Locate the cell with the specified text and output its [x, y] center coordinate. 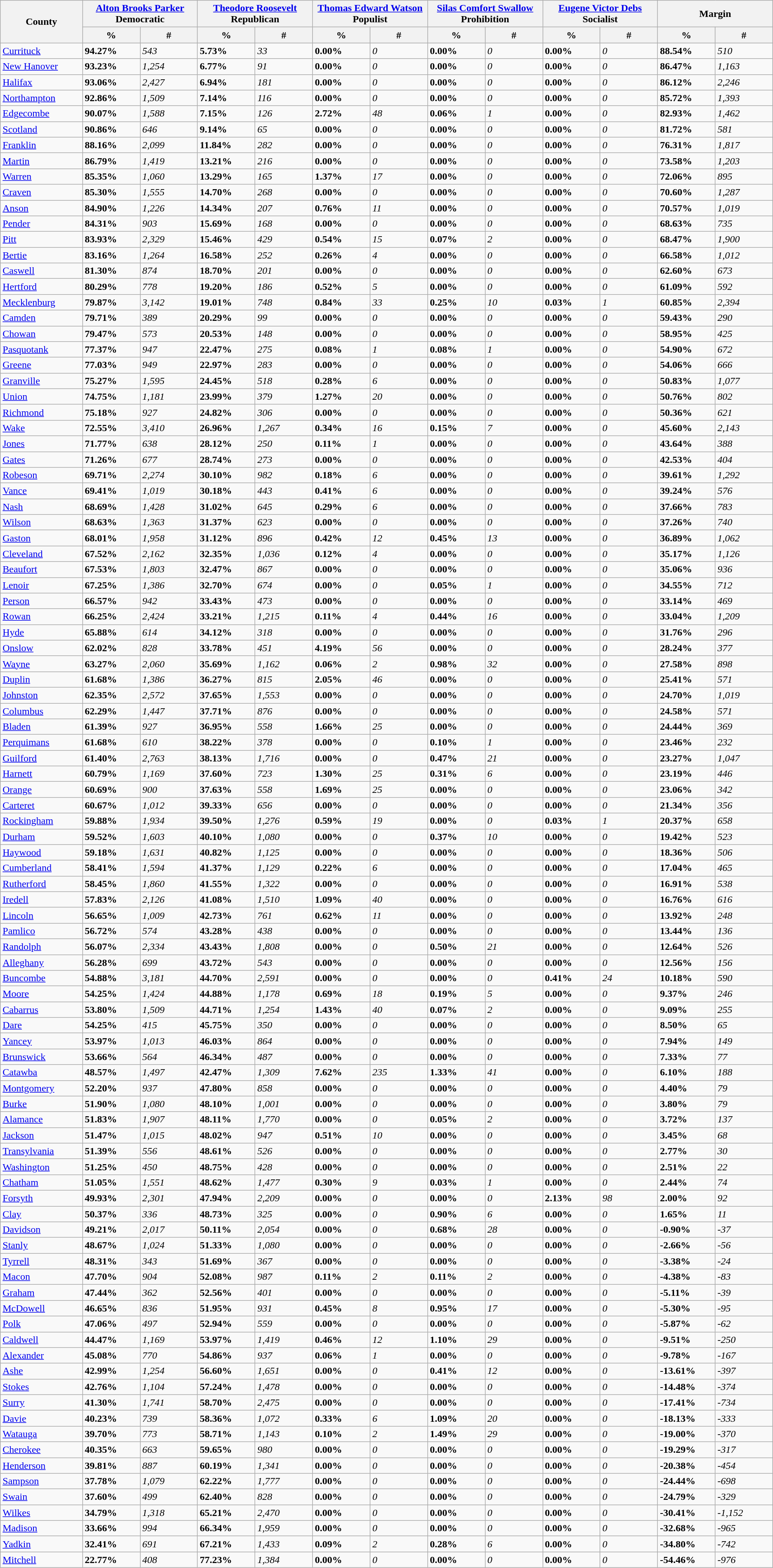
47.70% [111, 1277]
8 [399, 1308]
1,588 [168, 114]
1,226 [168, 208]
616 [744, 899]
38.13% [226, 758]
1,424 [168, 994]
58.41% [111, 868]
81.72% [686, 129]
-30.41% [686, 1513]
836 [168, 1308]
1,009 [168, 915]
32.70% [226, 585]
16.58% [226, 255]
1,209 [744, 617]
37.65% [226, 695]
23.19% [686, 774]
46.65% [111, 1308]
Henderson [41, 1466]
18.70% [226, 271]
Davidson [41, 1230]
45.75% [226, 1025]
67.25% [111, 585]
Person [41, 601]
1,631 [168, 852]
54.86% [226, 1355]
2,017 [168, 1230]
802 [744, 396]
Gates [41, 460]
85.72% [686, 98]
Polk [41, 1324]
Johnston [41, 695]
McDowell [41, 1308]
2,591 [284, 978]
Yadkin [41, 1544]
-56 [744, 1245]
2,470 [284, 1513]
895 [744, 176]
Alamance [41, 1120]
21.34% [686, 805]
91 [284, 66]
41.30% [111, 1402]
30.10% [226, 475]
1,393 [744, 98]
0.31% [456, 774]
-54.46% [686, 1560]
1,015 [168, 1135]
900 [168, 790]
24.44% [686, 727]
677 [168, 460]
165 [284, 176]
1,860 [168, 884]
22 [744, 1167]
59.65% [226, 1449]
81.30% [111, 271]
896 [284, 538]
Currituck [41, 51]
Thomas Edward WatsonPopulist [370, 14]
61.39% [111, 727]
186 [284, 287]
Transylvania [41, 1151]
1,959 [284, 1528]
19.20% [226, 287]
290 [744, 318]
74.75% [111, 396]
610 [168, 742]
250 [284, 444]
58.71% [226, 1434]
268 [284, 192]
-5.11% [686, 1293]
39.70% [111, 1434]
41.37% [226, 868]
22.47% [226, 349]
350 [284, 1025]
37.63% [226, 790]
Mitchell [41, 1560]
39.81% [111, 1466]
465 [744, 868]
77.03% [111, 365]
1,322 [284, 884]
Buncombe [41, 978]
621 [744, 412]
Orange [41, 790]
40.23% [111, 1418]
510 [744, 51]
538 [744, 884]
73.58% [686, 161]
623 [284, 522]
33.04% [686, 617]
92.86% [111, 98]
Richmond [41, 412]
0.22% [341, 868]
-5.30% [686, 1308]
Cleveland [41, 554]
3,181 [168, 978]
77 [744, 1057]
887 [168, 1466]
1,777 [284, 1481]
15.46% [226, 240]
67.52% [111, 554]
4.40% [686, 1088]
404 [744, 460]
-2.66% [686, 1245]
62.60% [686, 271]
43.72% [226, 963]
19.01% [226, 302]
379 [284, 396]
62.40% [226, 1497]
1,594 [168, 868]
904 [168, 1277]
22.77% [111, 1560]
-329 [744, 1497]
-34.80% [686, 1544]
0.59% [341, 821]
-20.38% [686, 1466]
Surry [41, 1402]
New Hanover [41, 66]
1,024 [168, 1245]
1,264 [168, 255]
Union [41, 396]
987 [284, 1277]
42.47% [226, 1072]
15.69% [226, 224]
51.69% [226, 1261]
79.87% [111, 302]
54.90% [686, 349]
7.14% [226, 98]
1,047 [744, 758]
7 [514, 428]
13.92% [686, 915]
72.55% [111, 428]
6.77% [226, 66]
638 [168, 444]
50.11% [226, 1230]
415 [168, 1025]
1.10% [456, 1340]
0.76% [341, 208]
53.80% [111, 1010]
Iredell [41, 899]
0.30% [341, 1182]
30.18% [226, 491]
42.76% [111, 1387]
52.94% [226, 1324]
1,203 [744, 161]
68.69% [111, 507]
23.27% [686, 758]
2.05% [341, 679]
34.12% [226, 632]
666 [744, 365]
0.26% [341, 255]
77.37% [111, 349]
Dare [41, 1025]
898 [744, 664]
1,716 [284, 758]
645 [284, 507]
Columbus [41, 711]
1,013 [168, 1041]
12.56% [686, 963]
982 [284, 475]
739 [168, 1418]
Cherokee [41, 1449]
7.94% [686, 1041]
17.04% [686, 868]
Graham [41, 1293]
24.82% [226, 412]
1,510 [284, 899]
656 [284, 805]
24 [628, 978]
28.74% [226, 460]
0.84% [341, 302]
136 [744, 931]
70.57% [686, 208]
Pender [41, 224]
248 [744, 915]
336 [168, 1214]
691 [168, 1544]
282 [284, 145]
-3.38% [686, 1261]
867 [284, 569]
188 [744, 1072]
Onslow [41, 648]
Randolph [41, 946]
Pitt [41, 240]
Wake [41, 428]
37.66% [686, 507]
2.44% [686, 1182]
51.83% [111, 1120]
56.07% [111, 946]
-965 [744, 1528]
37.26% [686, 522]
99 [284, 318]
Hyde [41, 632]
1,267 [284, 428]
39.61% [686, 475]
22.97% [226, 365]
858 [284, 1088]
Franklin [41, 145]
Vance [41, 491]
1.30% [341, 774]
45.08% [111, 1355]
94.27% [111, 51]
Caldwell [41, 1340]
2,763 [168, 758]
51.05% [111, 1182]
38.22% [226, 742]
1,162 [284, 664]
69.71% [111, 475]
48 [399, 114]
232 [744, 742]
-19.00% [686, 1434]
Bladen [41, 727]
20.29% [226, 318]
1.49% [456, 1434]
75.27% [111, 381]
9.37% [686, 994]
Edgecombe [41, 114]
65.88% [111, 632]
15 [399, 240]
283 [284, 365]
408 [168, 1560]
47.80% [226, 1088]
770 [168, 1355]
Stokes [41, 1387]
Clay [41, 1214]
54.06% [686, 365]
576 [744, 491]
11.84% [226, 145]
34.79% [111, 1513]
2,329 [168, 240]
-5.87% [686, 1324]
69.41% [111, 491]
994 [168, 1528]
Durham [41, 837]
25.41% [686, 679]
672 [744, 349]
12.64% [686, 946]
18.36% [686, 852]
83.16% [111, 255]
35.17% [686, 554]
31.12% [226, 538]
0.69% [341, 994]
1,292 [744, 475]
573 [168, 334]
9 [399, 1182]
-17.41% [686, 1402]
-976 [744, 1560]
2,060 [168, 664]
7.15% [226, 114]
51.39% [111, 1151]
9.09% [686, 1010]
50.83% [686, 381]
362 [168, 1293]
425 [744, 334]
31.37% [226, 522]
56 [399, 648]
1,143 [284, 1434]
646 [168, 129]
Forsyth [41, 1198]
56.60% [226, 1371]
46.34% [226, 1057]
Bertie [41, 255]
Perquimans [41, 742]
48.73% [226, 1214]
1,603 [168, 837]
13.44% [686, 931]
401 [284, 1293]
778 [168, 287]
35.69% [226, 664]
86.12% [686, 82]
98 [628, 1198]
60.79% [111, 774]
88.16% [111, 145]
0.98% [456, 664]
9.14% [226, 129]
44.88% [226, 994]
66.25% [111, 617]
2,334 [168, 946]
90.86% [111, 129]
53.66% [111, 1057]
451 [284, 648]
1.65% [686, 1214]
3.72% [686, 1120]
0.52% [341, 287]
63.27% [111, 664]
148 [284, 334]
32 [514, 664]
48.31% [111, 1261]
0.95% [456, 1308]
30 [744, 1151]
1,077 [744, 381]
2,143 [744, 428]
3.80% [686, 1104]
28.24% [686, 648]
1,900 [744, 240]
1,079 [168, 1481]
28 [514, 1230]
377 [744, 648]
116 [284, 98]
44.70% [226, 978]
88.54% [686, 51]
33.66% [111, 1528]
2.51% [686, 1167]
949 [168, 365]
1,341 [284, 1466]
Rutherford [41, 884]
62.35% [111, 695]
699 [168, 963]
71.77% [111, 444]
10.18% [686, 978]
0.25% [456, 302]
0.62% [341, 915]
0.18% [341, 475]
Northampton [41, 98]
58.70% [226, 1402]
52.08% [226, 1277]
48.10% [226, 1104]
Cumberland [41, 868]
556 [168, 1151]
723 [284, 774]
1,129 [284, 868]
13 [514, 538]
48.02% [226, 1135]
2,475 [284, 1402]
Caswell [41, 271]
735 [744, 224]
2,424 [168, 617]
1,477 [284, 1182]
2,246 [744, 82]
1,178 [284, 994]
52.20% [111, 1088]
Tyrrell [41, 1261]
13.29% [226, 176]
93.06% [111, 82]
33.21% [226, 617]
Lincoln [41, 915]
Swain [41, 1497]
748 [284, 302]
216 [284, 161]
32.41% [111, 1544]
-397 [744, 1371]
-374 [744, 1387]
Stanly [41, 1245]
574 [168, 931]
72.06% [686, 176]
Madison [41, 1528]
2,274 [168, 475]
39.50% [226, 821]
50.37% [111, 1214]
77.23% [226, 1560]
-37 [744, 1230]
36.95% [226, 727]
50.76% [686, 396]
761 [284, 915]
43.64% [686, 444]
367 [284, 1261]
93.23% [111, 66]
980 [284, 1449]
57.24% [226, 1387]
20.53% [226, 334]
-39 [744, 1293]
Rowan [41, 617]
0.47% [456, 758]
Yancey [41, 1041]
2,054 [284, 1230]
62.02% [111, 648]
1,062 [744, 538]
-454 [744, 1466]
51.95% [226, 1308]
20.37% [686, 821]
1,803 [168, 569]
2,099 [168, 145]
59.88% [111, 821]
306 [284, 412]
-24 [744, 1261]
-250 [744, 1340]
168 [284, 224]
207 [284, 208]
Beaufort [41, 569]
Alexander [41, 1355]
67.53% [111, 569]
-24.79% [686, 1497]
62.29% [111, 711]
2,572 [168, 695]
42.99% [111, 1371]
2.00% [686, 1198]
19 [399, 821]
2,394 [744, 302]
31.02% [226, 507]
49.93% [111, 1198]
369 [744, 727]
0.90% [456, 1214]
1,741 [168, 1402]
86.79% [111, 161]
51.90% [111, 1104]
0.33% [341, 1418]
Scotland [41, 129]
80.29% [111, 287]
469 [744, 601]
-9.51% [686, 1340]
Guilford [41, 758]
60.19% [226, 1466]
60.69% [111, 790]
24.58% [686, 711]
156 [744, 963]
318 [284, 632]
43.43% [226, 946]
Pamlico [41, 931]
Martin [41, 161]
1.69% [341, 790]
487 [284, 1057]
296 [744, 632]
36.89% [686, 538]
2,162 [168, 554]
Brunswick [41, 1057]
61.40% [111, 758]
389 [168, 318]
1,215 [284, 617]
0.46% [341, 1340]
85.35% [111, 176]
44.71% [226, 1010]
0.12% [341, 554]
56.28% [111, 963]
1.33% [456, 1072]
51.25% [111, 1167]
90.07% [111, 114]
1,553 [284, 695]
Montgomery [41, 1088]
0.09% [341, 1544]
84.31% [111, 224]
67.21% [226, 1544]
343 [168, 1261]
92 [744, 1198]
740 [744, 522]
903 [168, 224]
56.65% [111, 915]
0.68% [456, 1230]
Rockingham [41, 821]
815 [284, 679]
438 [284, 931]
66.57% [111, 601]
1,817 [744, 145]
0.42% [341, 538]
356 [744, 805]
1.27% [341, 396]
14.34% [226, 208]
Moore [41, 994]
76.31% [686, 145]
559 [284, 1324]
Washington [41, 1167]
126 [284, 114]
Alton Brooks ParkerDemocratic [140, 14]
Sampson [41, 1481]
-9.78% [686, 1355]
42.73% [226, 915]
47.06% [111, 1324]
68.47% [686, 240]
Camden [41, 318]
Burke [41, 1104]
71.26% [111, 460]
1,104 [168, 1387]
1,497 [168, 1072]
506 [744, 852]
23.06% [686, 790]
6.94% [226, 82]
-333 [744, 1418]
1,595 [168, 381]
1,125 [284, 852]
149 [744, 1041]
-167 [744, 1355]
Davie [41, 1418]
Macon [41, 1277]
1,363 [168, 522]
82.93% [686, 114]
47.94% [226, 1198]
-19.29% [686, 1449]
-95 [744, 1308]
-24.44% [686, 1481]
1,428 [168, 507]
-83 [744, 1277]
-0.90% [686, 1230]
-317 [744, 1449]
0.54% [341, 240]
936 [744, 569]
33.14% [686, 601]
19.42% [686, 837]
1,181 [168, 396]
246 [744, 994]
1,958 [168, 538]
Granville [41, 381]
1,384 [284, 1560]
499 [168, 1497]
58.36% [226, 1418]
24.70% [686, 695]
-18.13% [686, 1418]
50.36% [686, 412]
564 [168, 1057]
31.76% [686, 632]
252 [284, 255]
51.47% [111, 1135]
1,808 [284, 946]
931 [284, 1308]
1.37% [341, 176]
Jackson [41, 1135]
0.50% [456, 946]
23.99% [226, 396]
0.44% [456, 617]
61.09% [686, 287]
592 [744, 287]
46.03% [226, 1041]
783 [744, 507]
429 [284, 240]
Silas Comfort SwallowProhibition [485, 14]
3,410 [168, 428]
Greene [41, 365]
1,060 [168, 176]
1.66% [341, 727]
40.35% [111, 1449]
41 [514, 1072]
-698 [744, 1481]
83.93% [111, 240]
43.28% [226, 931]
Pasquotank [41, 349]
62.22% [226, 1481]
85.30% [111, 192]
Nash [41, 507]
32.35% [226, 554]
2,126 [168, 899]
56.72% [111, 931]
Warren [41, 176]
58.45% [111, 884]
65.21% [226, 1513]
59.18% [111, 852]
Wayne [41, 664]
773 [168, 1434]
1,126 [744, 554]
Alleghany [41, 963]
58.95% [686, 334]
1,309 [284, 1072]
35.06% [686, 569]
-742 [744, 1544]
48.61% [226, 1151]
41.55% [226, 884]
3.45% [686, 1135]
51.33% [226, 1245]
59.52% [111, 837]
60.67% [111, 805]
446 [744, 774]
1,036 [284, 554]
Theodore RooseveltRepublican [255, 14]
County [41, 21]
Craven [41, 192]
Ashe [41, 1371]
7.33% [686, 1057]
16.91% [686, 884]
45.60% [686, 428]
59.43% [686, 318]
658 [744, 821]
388 [744, 444]
201 [284, 271]
70.60% [686, 192]
2.13% [571, 1198]
1,770 [284, 1120]
33.78% [226, 648]
1,287 [744, 192]
1,651 [284, 1371]
1.43% [341, 1010]
0.51% [341, 1135]
4.19% [341, 648]
428 [284, 1167]
Jones [41, 444]
942 [168, 601]
36.27% [226, 679]
874 [168, 271]
79.47% [111, 334]
614 [168, 632]
1,433 [284, 1544]
255 [744, 1010]
8.50% [686, 1025]
37.78% [111, 1481]
Chowan [41, 334]
48.62% [226, 1182]
Robeson [41, 475]
235 [399, 1072]
0.34% [341, 428]
-370 [744, 1434]
14.70% [226, 192]
2.72% [341, 114]
673 [744, 271]
581 [744, 129]
Harnett [41, 774]
273 [284, 460]
3,142 [168, 302]
68.01% [111, 538]
Margin [715, 14]
42.53% [686, 460]
1,447 [168, 711]
1,276 [284, 821]
275 [284, 349]
864 [284, 1041]
1,462 [744, 114]
39.24% [686, 491]
54.88% [111, 978]
-62 [744, 1324]
2,209 [284, 1198]
181 [284, 82]
-14.48% [686, 1387]
2,427 [168, 82]
18 [399, 994]
Eugene Victor DebsSocialist [600, 14]
48.75% [226, 1167]
443 [284, 491]
33.43% [226, 601]
46 [399, 679]
1,163 [744, 66]
Wilson [41, 522]
473 [284, 601]
0.37% [456, 837]
378 [284, 742]
Wilkes [41, 1513]
Catawba [41, 1072]
663 [168, 1449]
44.47% [111, 1340]
49.21% [111, 1230]
137 [744, 1120]
6.10% [686, 1072]
66.34% [226, 1528]
52.56% [226, 1293]
1,934 [168, 821]
-734 [744, 1402]
86.47% [686, 66]
74 [744, 1182]
674 [284, 585]
48.11% [226, 1120]
37.71% [226, 711]
Cabarrus [41, 1010]
876 [284, 711]
Gaston [41, 538]
23.46% [686, 742]
1,072 [284, 1418]
57.83% [111, 899]
27.58% [686, 664]
523 [744, 837]
Watauga [41, 1434]
Haywood [41, 852]
5.73% [226, 51]
1,001 [284, 1104]
Hertford [41, 287]
40.10% [226, 837]
40.82% [226, 852]
-4.38% [686, 1277]
48.67% [111, 1245]
16.76% [686, 899]
518 [284, 381]
712 [744, 585]
68 [744, 1135]
2.77% [686, 1151]
75.18% [111, 412]
590 [744, 978]
84.90% [111, 208]
28.12% [226, 444]
7.62% [341, 1072]
60.85% [686, 302]
79.71% [111, 318]
2,301 [168, 1198]
-1,152 [744, 1513]
13.21% [226, 161]
497 [168, 1324]
Halifax [41, 82]
32.47% [226, 569]
-13.61% [686, 1371]
1,318 [168, 1513]
26.96% [226, 428]
Lenoir [41, 585]
450 [168, 1167]
-32.68% [686, 1528]
Carteret [41, 805]
0.29% [341, 507]
47.44% [111, 1293]
34.55% [686, 585]
Mecklenburg [41, 302]
1,555 [168, 192]
41.08% [226, 899]
1,551 [168, 1182]
39.33% [226, 805]
66.58% [686, 255]
Duplin [41, 679]
1,478 [284, 1387]
325 [284, 1214]
0.19% [456, 994]
342 [744, 790]
Chatham [41, 1182]
24.45% [226, 381]
1,907 [168, 1120]
Anson [41, 208]
0.15% [456, 428]
48.57% [111, 1072]
